Find where the given text appears and provide that cell's center as [x, y] coordinate. 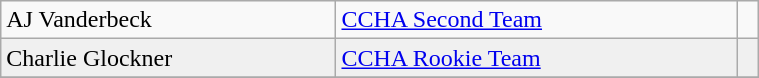
CCHA Second Team [536, 20]
CCHA Rookie Team [536, 58]
AJ Vanderbeck [168, 20]
Charlie Glockner [168, 58]
